Pinpoint the cell where the given text exists, returning its (X, Y) midpoint coordinate. 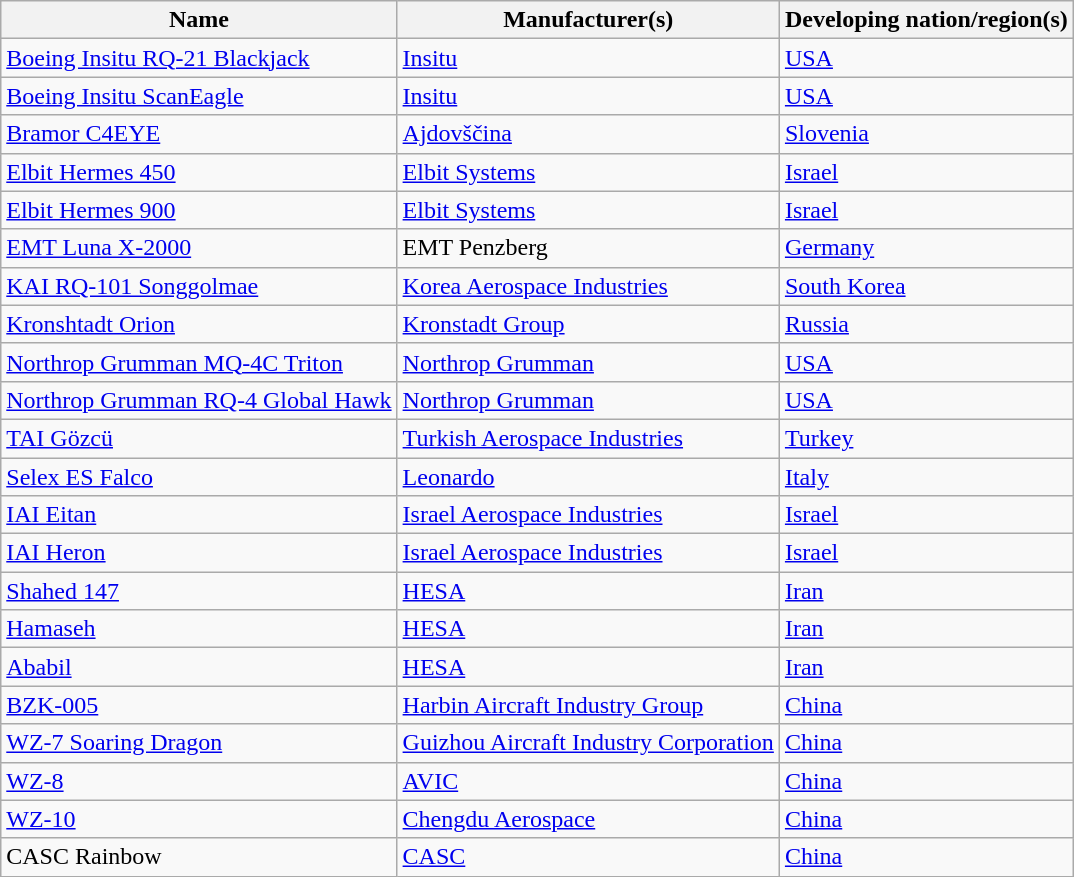
CASC Rainbow (199, 857)
Italy (926, 477)
IAI Eitan (199, 515)
Northrop Grumman RQ-4 Global Hawk (199, 400)
Boeing Insitu ScanEagle (199, 96)
Ababil (199, 667)
Kronshtadt Orion (199, 324)
Harbin Aircraft Industry Group (588, 705)
CASC (588, 857)
WZ-8 (199, 781)
Elbit Hermes 450 (199, 172)
Shahed 147 (199, 591)
Leonardo (588, 477)
EMT Penzberg (588, 248)
Hamaseh (199, 629)
EMT Luna X-2000 (199, 248)
WZ-7 Soaring Dragon (199, 743)
Kronstadt Group (588, 324)
Name (199, 20)
Germany (926, 248)
TAI Gözcü (199, 438)
Developing nation/region(s) (926, 20)
Guizhou Aircraft Industry Corporation (588, 743)
Ajdovščina (588, 134)
IAI Heron (199, 553)
Bramor C4EYE (199, 134)
Boeing Insitu RQ-21 Blackjack (199, 58)
Manufacturer(s) (588, 20)
AVIC (588, 781)
Elbit Hermes 900 (199, 210)
Selex ES Falco (199, 477)
South Korea (926, 286)
Russia (926, 324)
Turkish Aerospace Industries (588, 438)
BZK-005 (199, 705)
KAI RQ-101 Songgolmae (199, 286)
Korea Aerospace Industries (588, 286)
Northrop Grumman MQ-4C Triton (199, 362)
Chengdu Aerospace (588, 819)
Turkey (926, 438)
WZ-10 (199, 819)
Slovenia (926, 134)
